Output the [x, y] coordinate of the center of the cell containing the given text.  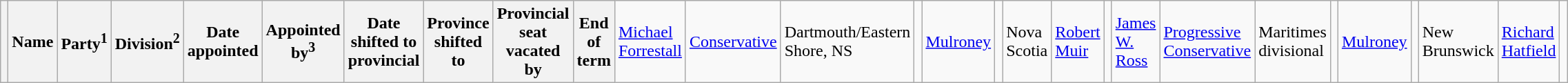
New Brunswick [1458, 41]
Richard Hatfield [1529, 41]
Nova Scotia [1027, 41]
Provincial seat vacated by [533, 41]
Maritimes divisional [1293, 41]
Michael Forrestall [650, 41]
James W. Ross [1136, 41]
Dartmouth/Eastern Shore, NS [847, 41]
Appointed by3 [303, 41]
Party1 [84, 41]
Division2 [148, 41]
Progressive Conservative [1207, 41]
Name [33, 41]
Robert Muir [1078, 41]
Province shifted to [458, 41]
Conservative [733, 41]
End of term [594, 41]
Date appointed [223, 41]
Date shifted to provincial [383, 41]
